Provide the [x, y] coordinate of the cell's center where the given text is located.  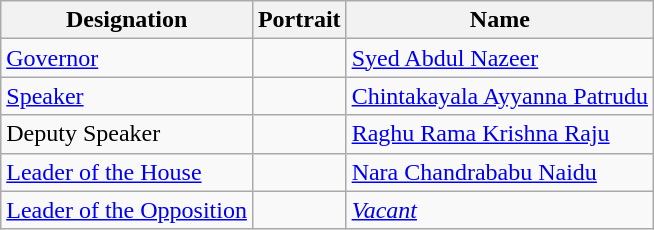
Deputy Speaker [127, 134]
Governor [127, 58]
Vacant [500, 210]
Syed Abdul Nazeer [500, 58]
Nara Chandrababu Naidu [500, 172]
Portrait [299, 20]
Speaker [127, 96]
Leader of the House [127, 172]
Chintakayala Ayyanna Patrudu [500, 96]
Raghu Rama Krishna Raju [500, 134]
Designation [127, 20]
Leader of the Opposition [127, 210]
Name [500, 20]
